For the text-containing cell, return its midpoint in [x, y] coordinate format. 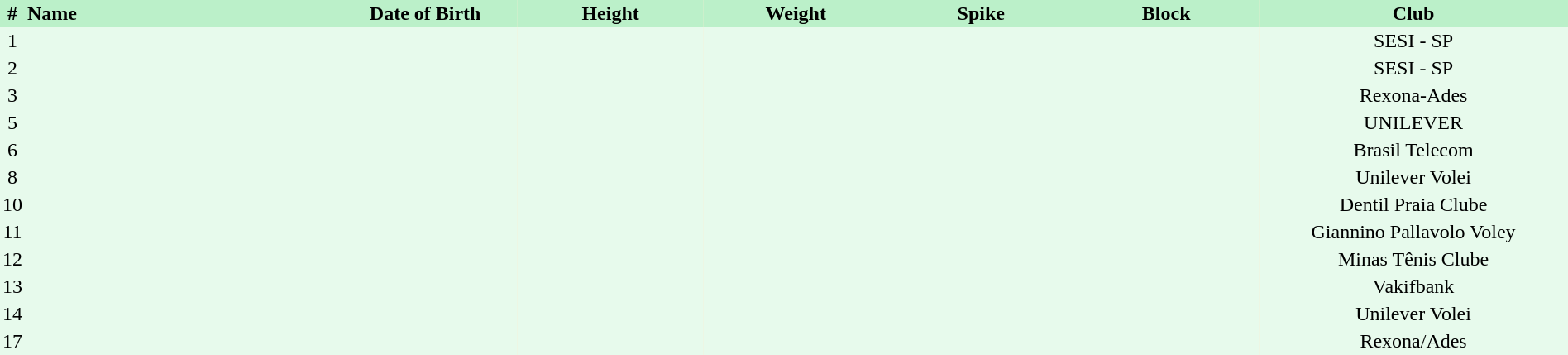
# [12, 13]
Rexona/Ades [1413, 341]
2 [12, 68]
8 [12, 177]
13 [12, 286]
Dentil Praia Clube [1413, 205]
Height [610, 13]
Club [1413, 13]
Weight [796, 13]
Giannino Pallavolo Voley [1413, 232]
14 [12, 314]
1 [12, 41]
UNILEVER [1413, 122]
Brasil Telecom [1413, 151]
Spike [981, 13]
3 [12, 96]
5 [12, 122]
11 [12, 232]
10 [12, 205]
12 [12, 260]
Name [179, 13]
Date of Birth [425, 13]
Minas Tênis Clube [1413, 260]
6 [12, 151]
Rexona-Ades [1413, 96]
Vakifbank [1413, 286]
Block [1166, 13]
17 [12, 341]
